Find where the given text appears and provide that cell's center as (X, Y) coordinate. 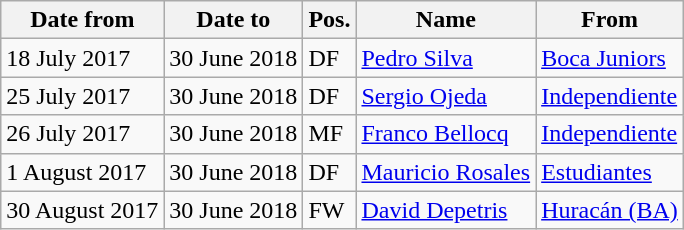
Boca Juniors (610, 58)
Huracán (BA) (610, 210)
From (610, 20)
Franco Bellocq (446, 134)
Estudiantes (610, 172)
Date from (82, 20)
Sergio Ojeda (446, 96)
David Depetris (446, 210)
MF (330, 134)
26 July 2017 (82, 134)
25 July 2017 (82, 96)
18 July 2017 (82, 58)
30 August 2017 (82, 210)
Pos. (330, 20)
Date to (234, 20)
Mauricio Rosales (446, 172)
1 August 2017 (82, 172)
Name (446, 20)
Pedro Silva (446, 58)
FW (330, 210)
